Detect which cell encompasses the target text, then output its [x, y] center coordinate. 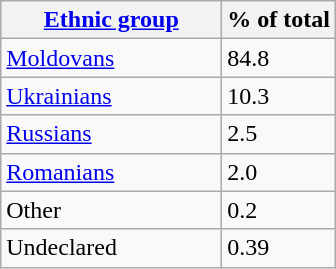
Romanians [112, 172]
Other [112, 210]
Ethnic group [112, 20]
0.39 [279, 248]
Undeclared [112, 248]
0.2 [279, 210]
Russians [112, 134]
2.0 [279, 172]
% of total [279, 20]
Moldovans [112, 58]
2.5 [279, 134]
84.8 [279, 58]
10.3 [279, 96]
Ukrainians [112, 96]
